Return [X, Y] of the center of cell containing provided text 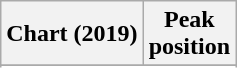
Chart (2019) [72, 34]
Peakposition [189, 34]
